Extract the [x, y] coordinate from the center of the cell holding the provided text.  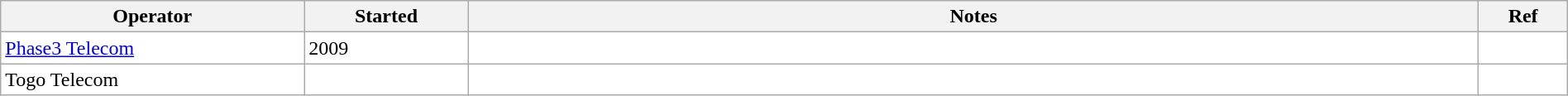
Togo Telecom [152, 79]
Operator [152, 17]
Started [386, 17]
Notes [973, 17]
2009 [386, 48]
Ref [1523, 17]
Phase3 Telecom [152, 48]
